Pinpoint the cell where the given text exists, returning its (X, Y) midpoint coordinate. 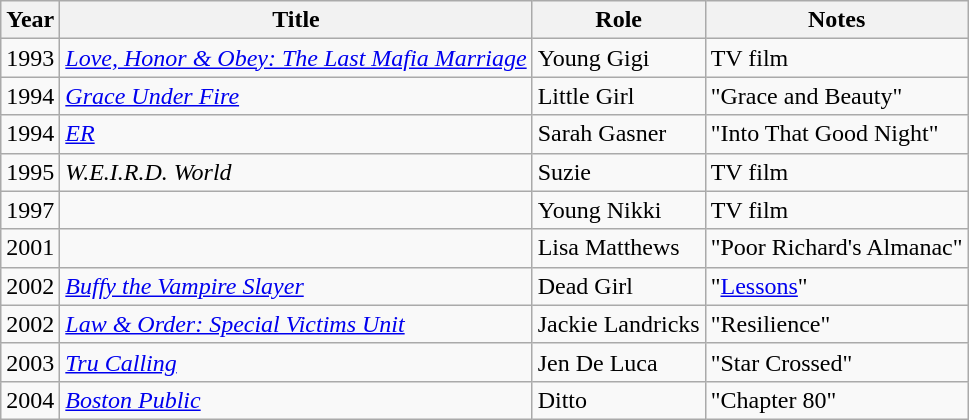
Young Gigi (618, 58)
Tru Calling (296, 362)
ER (296, 134)
Year (30, 20)
Law & Order: Special Victims Unit (296, 324)
2003 (30, 362)
1993 (30, 58)
Suzie (618, 172)
Boston Public (296, 400)
"Poor Richard's Almanac" (836, 248)
Title (296, 20)
Sarah Gasner (618, 134)
2004 (30, 400)
Ditto (618, 400)
W.E.I.R.D. World (296, 172)
Jackie Landricks (618, 324)
Grace Under Fire (296, 96)
Lisa Matthews (618, 248)
"Grace and Beauty" (836, 96)
Dead Girl (618, 286)
"Chapter 80" (836, 400)
Role (618, 20)
1997 (30, 210)
2001 (30, 248)
"Resilience" (836, 324)
"Into That Good Night" (836, 134)
Notes (836, 20)
Jen De Luca (618, 362)
"Star Crossed" (836, 362)
Love, Honor & Obey: The Last Mafia Marriage (296, 58)
Buffy the Vampire Slayer (296, 286)
Little Girl (618, 96)
"Lessons" (836, 286)
1995 (30, 172)
Young Nikki (618, 210)
